Provide the (x, y) coordinate of the cell's center where the given text is located.  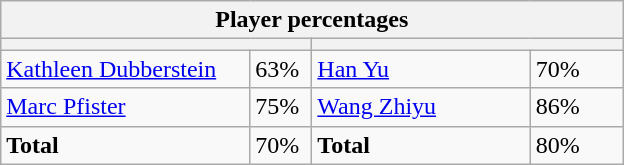
Wang Zhiyu (421, 107)
Han Yu (421, 69)
Kathleen Dubberstein (126, 69)
63% (281, 69)
Marc Pfister (126, 107)
Player percentages (312, 20)
80% (576, 145)
75% (281, 107)
86% (576, 107)
